Pinpoint the cell where the given text exists, returning its [X, Y] midpoint coordinate. 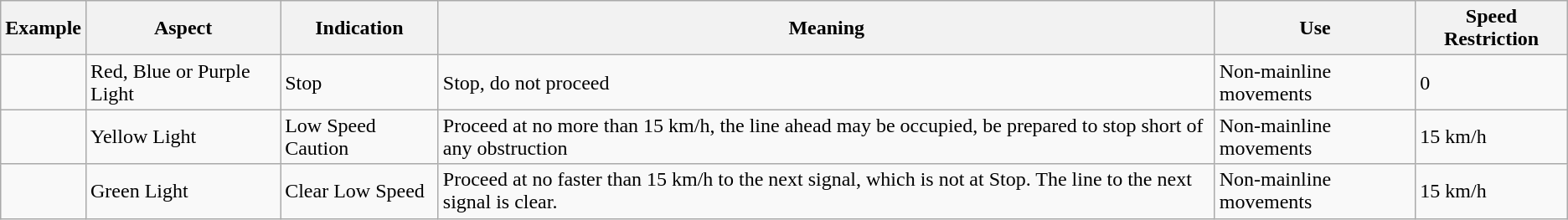
Green Light [183, 191]
Meaning [826, 28]
Proceed at no more than 15 km/h, the line ahead may be occupied, be prepared to stop short of any obstruction [826, 137]
Red, Blue or Purple Light [183, 82]
0 [1491, 82]
Use [1315, 28]
Yellow Light [183, 137]
Stop, do not proceed [826, 82]
Proceed at no faster than 15 km/h to the next signal, which is not at Stop. The line to the next signal is clear. [826, 191]
Speed Restriction [1491, 28]
Aspect [183, 28]
Indication [360, 28]
Clear Low Speed [360, 191]
Stop [360, 82]
Low Speed Caution [360, 137]
Example [44, 28]
